Identify which cell holds the provided text, then report its [x, y] central coordinate. 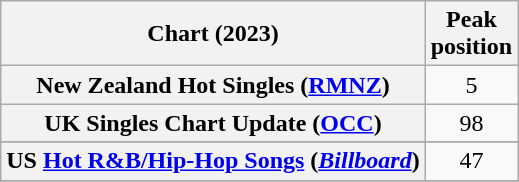
5 [471, 85]
US Hot R&B/Hip-Hop Songs (Billboard) [213, 161]
Peakposition [471, 34]
47 [471, 161]
Chart (2023) [213, 34]
98 [471, 123]
New Zealand Hot Singles (RMNZ) [213, 85]
UK Singles Chart Update (OCC) [213, 123]
